Pinpoint the cell where the given text exists, returning its [x, y] midpoint coordinate. 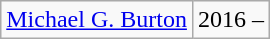
Michael G. Burton [97, 20]
2016 – [230, 20]
